Determine the [x, y] coordinate at the center of the cell enclosing the given text.  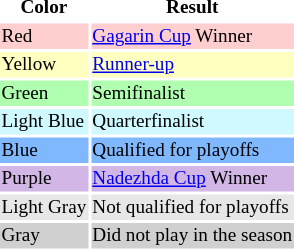
Yellow [44, 65]
Quarterfinalist [192, 122]
Qualified for playoffs [192, 151]
Semifinalist [192, 93]
Blue [44, 151]
Gray [44, 236]
Purple [44, 179]
Red [44, 37]
Light Gray [44, 207]
Green [44, 93]
Gagarin Cup Winner [192, 37]
Did not play in the season [192, 236]
Light Blue [44, 122]
Nadezhda Cup Winner [192, 179]
Not qualified for playoffs [192, 207]
Runner-up [192, 65]
